Scan for the cell matching the given text and deliver its [x, y] coordinate at center. 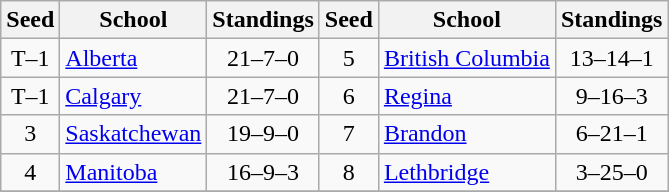
Saskatchewan [134, 134]
Calgary [134, 96]
7 [348, 134]
19–9–0 [263, 134]
4 [30, 172]
Lethbridge [466, 172]
Regina [466, 96]
16–9–3 [263, 172]
3 [30, 134]
13–14–1 [611, 58]
6 [348, 96]
Alberta [134, 58]
5 [348, 58]
Brandon [466, 134]
9–16–3 [611, 96]
6–21–1 [611, 134]
British Columbia [466, 58]
3–25–0 [611, 172]
8 [348, 172]
Manitoba [134, 172]
